Output the [x, y] coordinate of the center of the cell containing the given text.  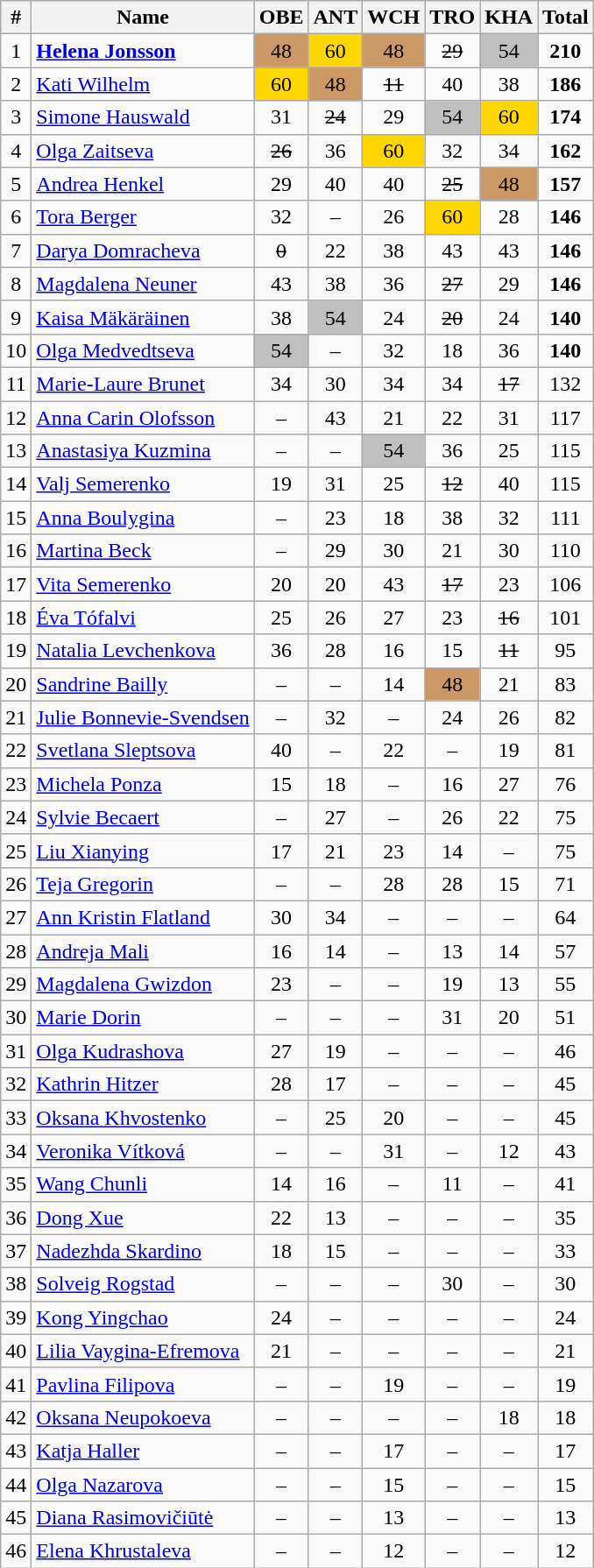
Valj Semerenko [143, 484]
132 [566, 384]
Darya Domracheva [143, 251]
Olga Kudrashova [143, 1051]
174 [566, 117]
# [16, 18]
Anna Boulygina [143, 518]
OBE [281, 18]
37 [16, 1251]
1 [16, 51]
Martina Beck [143, 551]
Éva Tófalvi [143, 618]
39 [16, 1317]
Simone Hauswald [143, 117]
Svetlana Sleptsova [143, 751]
Liu Xianying [143, 851]
TRO [452, 18]
Michela Ponza [143, 784]
Anna Carin Olofsson [143, 418]
Elena Khrustaleva [143, 1551]
Olga Nazarova [143, 1485]
210 [566, 51]
81 [566, 751]
110 [566, 551]
Magdalena Neuner [143, 284]
Kong Yingchao [143, 1317]
Diana Rasimovičiūtė [143, 1518]
Andreja Mali [143, 950]
WCH [394, 18]
Pavlina Filipova [143, 1384]
Kati Wilhelm [143, 84]
7 [16, 251]
6 [16, 217]
117 [566, 418]
Name [143, 18]
Natalia Levchenkova [143, 651]
Vita Semerenko [143, 584]
82 [566, 717]
8 [16, 284]
186 [566, 84]
57 [566, 950]
4 [16, 151]
83 [566, 684]
55 [566, 985]
Veronika Vítková [143, 1151]
Katja Haller [143, 1451]
Teja Gregorin [143, 884]
0 [281, 251]
101 [566, 618]
Marie Dorin [143, 1018]
Sylvie Becaert [143, 817]
Sandrine Bailly [143, 684]
Olga Zaitseva [143, 151]
3 [16, 117]
44 [16, 1485]
Kaisa Mäkäräinen [143, 317]
Dong Xue [143, 1218]
Total [566, 18]
Magdalena Gwizdon [143, 985]
Olga Medvedtseva [143, 350]
Wang Chunli [143, 1184]
Anastasiya Kuzmina [143, 451]
ANT [336, 18]
9 [16, 317]
71 [566, 884]
42 [16, 1417]
Julie Bonnevie-Svendsen [143, 717]
Nadezhda Skardino [143, 1251]
Oksana Neupokoeva [143, 1417]
51 [566, 1018]
162 [566, 151]
Solveig Rogstad [143, 1284]
Kathrin Hitzer [143, 1084]
Ann Kristin Flatland [143, 917]
2 [16, 84]
Marie-Laure Brunet [143, 384]
10 [16, 350]
106 [566, 584]
Andrea Henkel [143, 184]
64 [566, 917]
Lilia Vaygina-Efremova [143, 1351]
76 [566, 784]
Tora Berger [143, 217]
Oksana Khvostenko [143, 1118]
111 [566, 518]
Helena Jonsson [143, 51]
95 [566, 651]
5 [16, 184]
KHA [509, 18]
157 [566, 184]
